Provide the [x, y] coordinate of the cell's center where the given text is located.  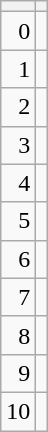
5 [18, 221]
6 [18, 259]
2 [18, 107]
9 [18, 373]
8 [18, 335]
1 [18, 69]
7 [18, 297]
0 [18, 31]
4 [18, 183]
10 [18, 411]
3 [18, 145]
